From the cell containing the given text, extract its center point as (x, y) coordinate. 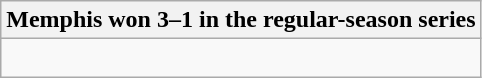
Memphis won 3–1 in the regular-season series (241, 20)
